Return [x, y] of the center of cell containing provided text 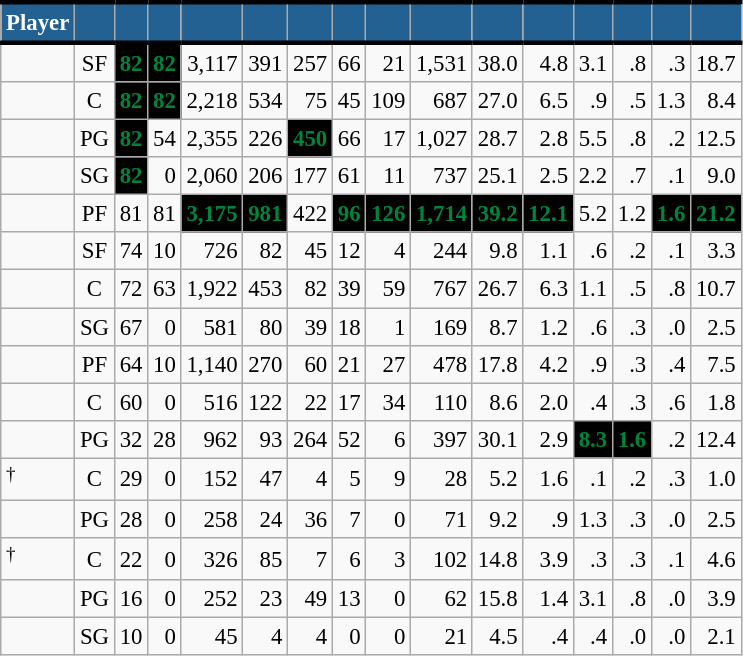
80 [266, 327]
63 [164, 289]
3.3 [716, 251]
4.5 [497, 637]
15.8 [497, 599]
8.4 [716, 101]
47 [266, 479]
7.5 [716, 364]
9.2 [497, 519]
5 [348, 479]
14.8 [497, 559]
252 [212, 599]
8.3 [592, 439]
109 [388, 101]
1,922 [212, 289]
62 [442, 599]
2.9 [548, 439]
258 [212, 519]
981 [266, 214]
4.2 [548, 364]
1,140 [212, 364]
169 [442, 327]
126 [388, 214]
18 [348, 327]
26.7 [497, 289]
8.6 [497, 402]
52 [348, 439]
1.4 [548, 599]
25.1 [497, 176]
9.0 [716, 176]
257 [310, 62]
18.7 [716, 62]
1,027 [442, 139]
726 [212, 251]
4.6 [716, 559]
1.0 [716, 479]
737 [442, 176]
54 [164, 139]
6.3 [548, 289]
2.8 [548, 139]
12.5 [716, 139]
534 [266, 101]
23 [266, 599]
5.5 [592, 139]
581 [212, 327]
28.7 [497, 139]
93 [266, 439]
27 [388, 364]
17.8 [497, 364]
11 [388, 176]
687 [442, 101]
1 [388, 327]
2,218 [212, 101]
12.1 [548, 214]
2.1 [716, 637]
2,355 [212, 139]
1.8 [716, 402]
4.8 [548, 62]
2,060 [212, 176]
12.4 [716, 439]
516 [212, 402]
177 [310, 176]
39.2 [497, 214]
397 [442, 439]
270 [266, 364]
96 [348, 214]
6.5 [548, 101]
24 [266, 519]
61 [348, 176]
2.0 [548, 402]
12 [348, 251]
391 [266, 62]
226 [266, 139]
59 [388, 289]
38.0 [497, 62]
71 [442, 519]
29 [130, 479]
36 [310, 519]
34 [388, 402]
3 [388, 559]
326 [212, 559]
10.7 [716, 289]
1,531 [442, 62]
9.8 [497, 251]
962 [212, 439]
110 [442, 402]
3,117 [212, 62]
32 [130, 439]
2.2 [592, 176]
767 [442, 289]
102 [442, 559]
422 [310, 214]
72 [130, 289]
21.2 [716, 214]
450 [310, 139]
152 [212, 479]
.7 [632, 176]
9 [388, 479]
16 [130, 599]
13 [348, 599]
67 [130, 327]
3,175 [212, 214]
478 [442, 364]
64 [130, 364]
49 [310, 599]
74 [130, 251]
27.0 [497, 101]
122 [266, 402]
8.7 [497, 327]
85 [266, 559]
75 [310, 101]
206 [266, 176]
30.1 [497, 439]
Player [38, 22]
244 [442, 251]
264 [310, 439]
1,714 [442, 214]
453 [266, 289]
